Output the [x, y] coordinate of the center of the cell containing the given text.  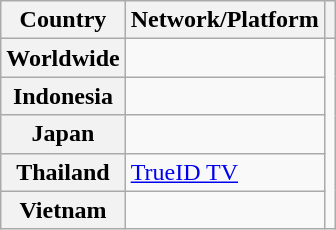
Indonesia [63, 96]
Thailand [63, 172]
TrueID TV [224, 172]
Vietnam [63, 210]
Network/Platform [224, 20]
Japan [63, 134]
Country [63, 20]
Worldwide [63, 58]
